Extract the (x, y) coordinate from the center of the cell holding the provided text.  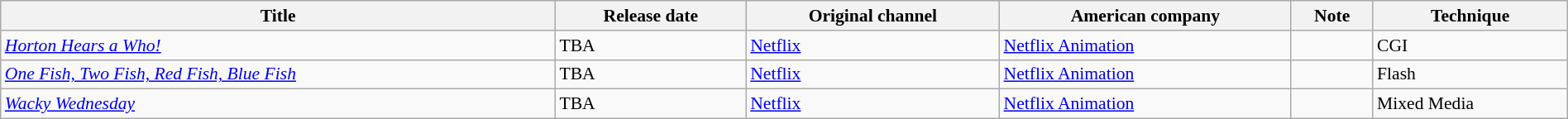
One Fish, Two Fish, Red Fish, Blue Fish (278, 74)
Original channel (872, 16)
Note (1331, 16)
Flash (1470, 74)
American company (1145, 16)
Wacky Wednesday (278, 104)
CGI (1470, 45)
Mixed Media (1470, 104)
Horton Hears a Who! (278, 45)
Technique (1470, 16)
Release date (650, 16)
Title (278, 16)
